Determine the (X, Y) coordinate at the center of the cell enclosing the given text.  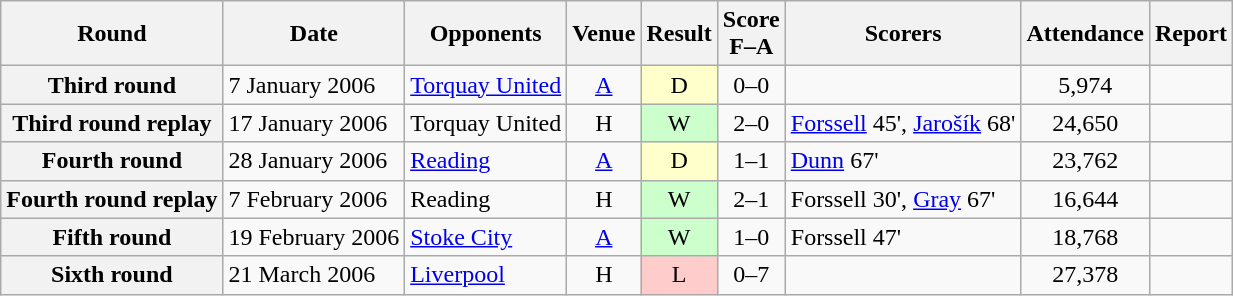
Scorers (903, 34)
Third round (112, 85)
Result (679, 34)
1–1 (751, 161)
18,768 (1085, 237)
Round (112, 34)
Forssell 45', Jarošík 68' (903, 123)
Liverpool (486, 275)
5,974 (1085, 85)
7 February 2006 (314, 199)
17 January 2006 (314, 123)
16,644 (1085, 199)
0–7 (751, 275)
1–0 (751, 237)
L (679, 275)
27,378 (1085, 275)
Sixth round (112, 275)
Date (314, 34)
Fourth round replay (112, 199)
Stoke City (486, 237)
0–0 (751, 85)
Venue (604, 34)
2–0 (751, 123)
Attendance (1085, 34)
23,762 (1085, 161)
2–1 (751, 199)
Dunn 67' (903, 161)
24,650 (1085, 123)
Fifth round (112, 237)
Report (1190, 34)
7 January 2006 (314, 85)
28 January 2006 (314, 161)
Forssell 30', Gray 67' (903, 199)
Fourth round (112, 161)
Third round replay (112, 123)
21 March 2006 (314, 275)
19 February 2006 (314, 237)
Forssell 47' (903, 237)
ScoreF–A (751, 34)
Opponents (486, 34)
